Search for the cell housing the specified text and yield its [x, y] center coordinate. 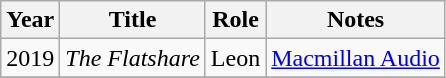
Notes [356, 20]
Role [235, 20]
Leon [235, 58]
Macmillan Audio [356, 58]
The Flatshare [133, 58]
Year [30, 20]
2019 [30, 58]
Title [133, 20]
